For the text-containing cell, return its midpoint in [x, y] coordinate format. 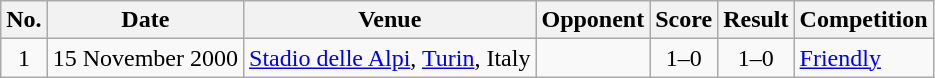
Venue [390, 20]
Result [756, 20]
Date [145, 20]
Stadio delle Alpi, Turin, Italy [390, 58]
No. [24, 20]
Score [684, 20]
15 November 2000 [145, 58]
Friendly [864, 58]
Opponent [593, 20]
1 [24, 58]
Competition [864, 20]
